Identify which cell holds the provided text, then report its (X, Y) central coordinate. 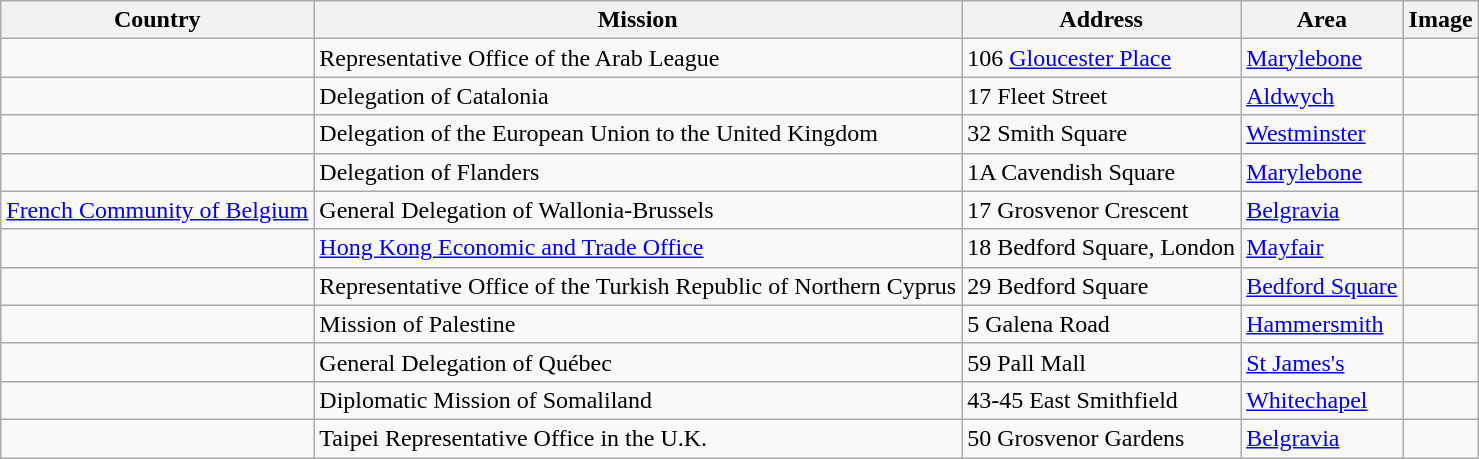
Country (158, 20)
17 Fleet Street (1102, 96)
5 Galena Road (1102, 324)
Westminster (1322, 134)
Hong Kong Economic and Trade Office (638, 248)
17 Grosvenor Crescent (1102, 210)
59 Pall Mall (1102, 362)
Image (1440, 20)
Mayfair (1322, 248)
St James's (1322, 362)
General Delegation of Québec (638, 362)
Address (1102, 20)
32 Smith Square (1102, 134)
Hammersmith (1322, 324)
Representative Office of the Turkish Republic of Northern Cyprus (638, 286)
Area (1322, 20)
Representative Office of the Arab League (638, 58)
Diplomatic Mission of Somaliland (638, 400)
General Delegation of Wallonia-Brussels (638, 210)
Delegation of Flanders (638, 172)
29 Bedford Square (1102, 286)
Mission (638, 20)
18 Bedford Square, London (1102, 248)
106 Gloucester Place (1102, 58)
Taipei Representative Office in the U.K. (638, 438)
43-45 East Smithfield (1102, 400)
Bedford Square (1322, 286)
Mission of Palestine (638, 324)
Delegation of the European Union to the United Kingdom (638, 134)
Whitechapel (1322, 400)
50 Grosvenor Gardens (1102, 438)
French Community of Belgium (158, 210)
1A Cavendish Square (1102, 172)
Aldwych (1322, 96)
Delegation of Catalonia (638, 96)
